Identify which cell holds the provided text, then report its [X, Y] central coordinate. 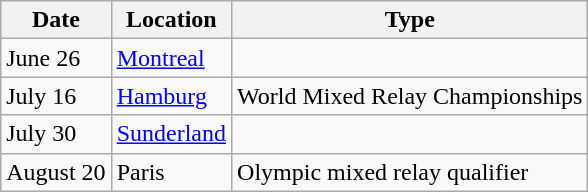
June 26 [56, 58]
Montreal [171, 58]
July 30 [56, 134]
August 20 [56, 172]
Paris [171, 172]
Type [410, 20]
Sunderland [171, 134]
Hamburg [171, 96]
July 16 [56, 96]
Date [56, 20]
World Mixed Relay Championships [410, 96]
Olympic mixed relay qualifier [410, 172]
Location [171, 20]
